Capture the cell that displays the provided text and extract its [x, y] central coordinate. 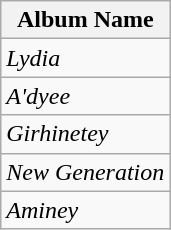
Girhinetey [86, 134]
A'dyee [86, 96]
Lydia [86, 58]
New Generation [86, 172]
Aminey [86, 210]
Album Name [86, 20]
